From the cell containing the given text, extract its center point as [x, y] coordinate. 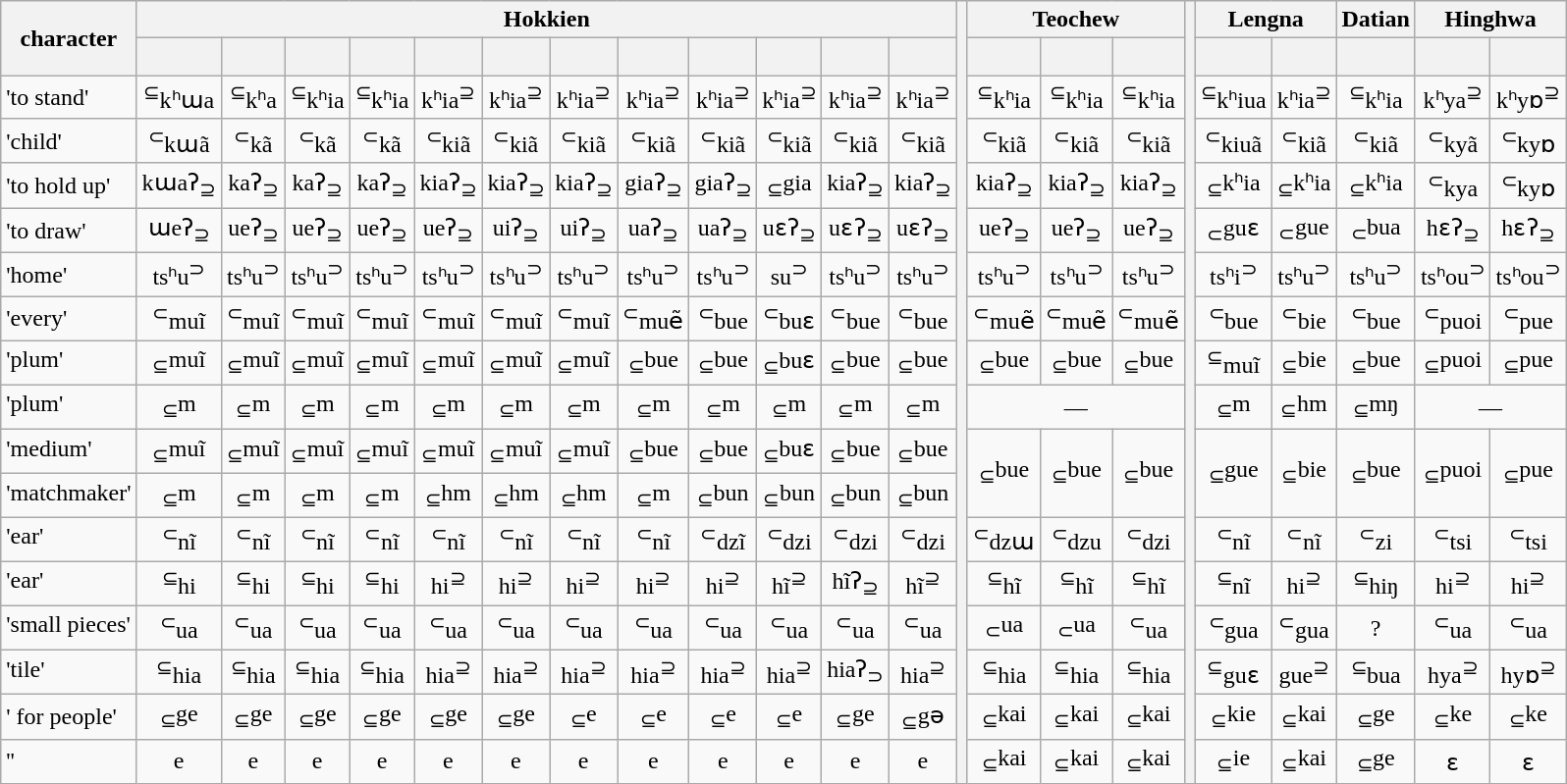
Teochew [1076, 20]
⊆kʰɯa [179, 98]
⊆gue [1233, 473]
⊂puoi [1453, 318]
'' [69, 761]
hiaʔ⊃ [856, 672]
su⊃ [789, 275]
'tile' [69, 672]
kʰyɒ⊇ [1528, 98]
⊂pue [1528, 318]
'matchmaker' [69, 496]
⊆mŋ [1376, 407]
⊂dzĩ [723, 540]
Hinghwa [1490, 20]
⊂gue [1304, 231]
hĩʔ⊇ [856, 584]
⊂kyã [1453, 141]
hya⊇ [1453, 672]
kɯaʔ⊇ [179, 185]
⊆hiŋ [1376, 584]
Hokkien [546, 20]
⊂bie [1304, 318]
character [69, 38]
⊆ie [1233, 761]
⊆bua [1376, 672]
hyɒ⊇ [1528, 672]
⊂guɛ [1233, 231]
⊆kʰa [253, 98]
⊆gia [789, 185]
⊂kɯã [179, 141]
⊂bua [1376, 231]
⊂zi [1376, 540]
⊆kie [1233, 717]
⊂kya [1453, 185]
⊆kʰiua [1233, 98]
⊆guɛ [1233, 672]
'small pieces' [69, 628]
⊂dzu [1076, 540]
' for people' [69, 717]
⊆nĩ [1233, 584]
⊂kiuã [1233, 141]
'medium' [69, 451]
'to draw' [69, 231]
Datian [1376, 20]
ɯeʔ⊇ [179, 231]
⊂dzɯ [1003, 540]
tsʰi⊃ [1233, 275]
'every' [69, 318]
'to stand' [69, 98]
'child' [69, 141]
⊂buɛ [789, 318]
Lengna [1266, 20]
kʰya⊇ [1453, 98]
'to hold up' [69, 185]
? [1376, 628]
⊆gə [923, 717]
'home' [69, 275]
gue⊇ [1304, 672]
